Find where the given text appears and provide that cell's center as (x, y) coordinate. 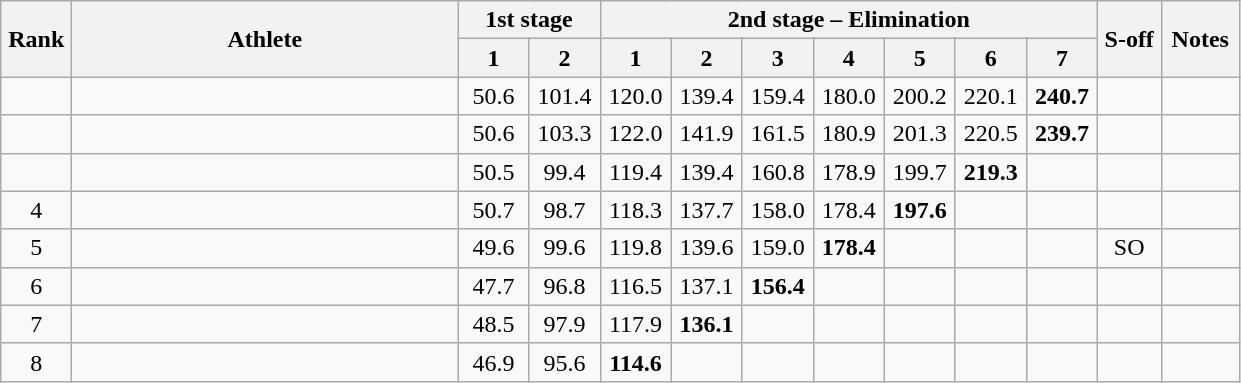
141.9 (706, 134)
156.4 (778, 286)
Athlete (265, 39)
219.3 (990, 172)
47.7 (494, 286)
3 (778, 58)
50.5 (494, 172)
122.0 (636, 134)
116.5 (636, 286)
101.4 (564, 96)
99.6 (564, 248)
8 (36, 362)
239.7 (1062, 134)
158.0 (778, 210)
114.6 (636, 362)
137.7 (706, 210)
220.5 (990, 134)
2nd stage – Elimination (848, 20)
139.6 (706, 248)
98.7 (564, 210)
159.4 (778, 96)
197.6 (920, 210)
119.8 (636, 248)
200.2 (920, 96)
161.5 (778, 134)
180.9 (848, 134)
159.0 (778, 248)
220.1 (990, 96)
95.6 (564, 362)
118.3 (636, 210)
199.7 (920, 172)
137.1 (706, 286)
SO (1129, 248)
103.3 (564, 134)
Notes (1200, 39)
50.7 (494, 210)
97.9 (564, 324)
48.5 (494, 324)
240.7 (1062, 96)
1st stage (529, 20)
120.0 (636, 96)
178.9 (848, 172)
Rank (36, 39)
99.4 (564, 172)
201.3 (920, 134)
117.9 (636, 324)
49.6 (494, 248)
160.8 (778, 172)
119.4 (636, 172)
136.1 (706, 324)
46.9 (494, 362)
180.0 (848, 96)
S-off (1129, 39)
96.8 (564, 286)
